Find where the given text appears and provide that cell's center as (X, Y) coordinate. 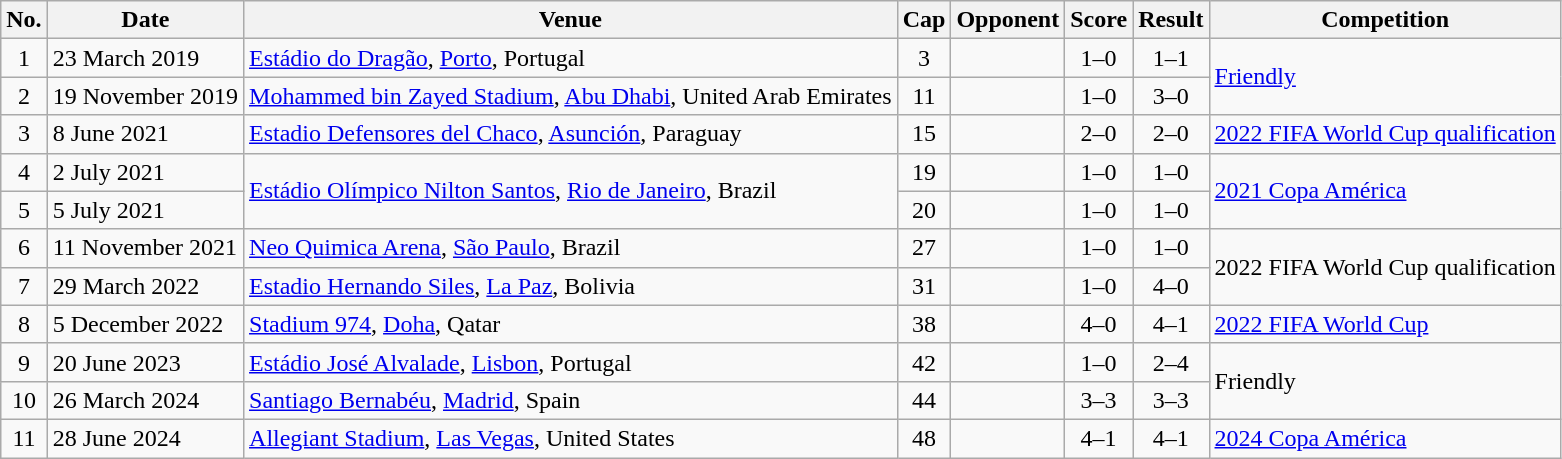
11 November 2021 (145, 248)
8 June 2021 (145, 134)
6 (24, 248)
2 (24, 96)
2021 Copa América (1385, 191)
1–1 (1171, 58)
Estádio do Dragão, Porto, Portugal (571, 58)
Allegiant Stadium, Las Vegas, United States (571, 438)
No. (24, 20)
10 (24, 400)
42 (924, 362)
28 June 2024 (145, 438)
15 (924, 134)
20 (924, 210)
31 (924, 286)
Stadium 974, Doha, Qatar (571, 324)
48 (924, 438)
Result (1171, 20)
26 March 2024 (145, 400)
Santiago Bernabéu, Madrid, Spain (571, 400)
1 (24, 58)
27 (924, 248)
3–0 (1171, 96)
Competition (1385, 20)
Neo Quimica Arena, São Paulo, Brazil (571, 248)
5 July 2021 (145, 210)
Date (145, 20)
9 (24, 362)
7 (24, 286)
Opponent (1008, 20)
Mohammed bin Zayed Stadium, Abu Dhabi, United Arab Emirates (571, 96)
Cap (924, 20)
Venue (571, 20)
2–4 (1171, 362)
Estadio Defensores del Chaco, Asunción, Paraguay (571, 134)
Estádio Olímpico Nilton Santos, Rio de Janeiro, Brazil (571, 191)
19 (924, 172)
5 December 2022 (145, 324)
44 (924, 400)
20 June 2023 (145, 362)
8 (24, 324)
2024 Copa América (1385, 438)
38 (924, 324)
4 (24, 172)
Estádio José Alvalade, Lisbon, Portugal (571, 362)
19 November 2019 (145, 96)
23 March 2019 (145, 58)
29 March 2022 (145, 286)
5 (24, 210)
Score (1099, 20)
Estadio Hernando Siles, La Paz, Bolivia (571, 286)
2 July 2021 (145, 172)
2022 FIFA World Cup (1385, 324)
